Pinpoint the cell where the given text exists, returning its (x, y) midpoint coordinate. 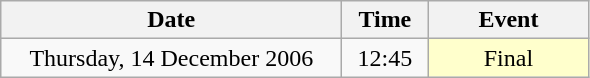
12:45 (385, 58)
Thursday, 14 December 2006 (172, 58)
Date (172, 20)
Event (508, 20)
Time (385, 20)
Final (508, 58)
